Detect which cell encompasses the target text, then output its [x, y] center coordinate. 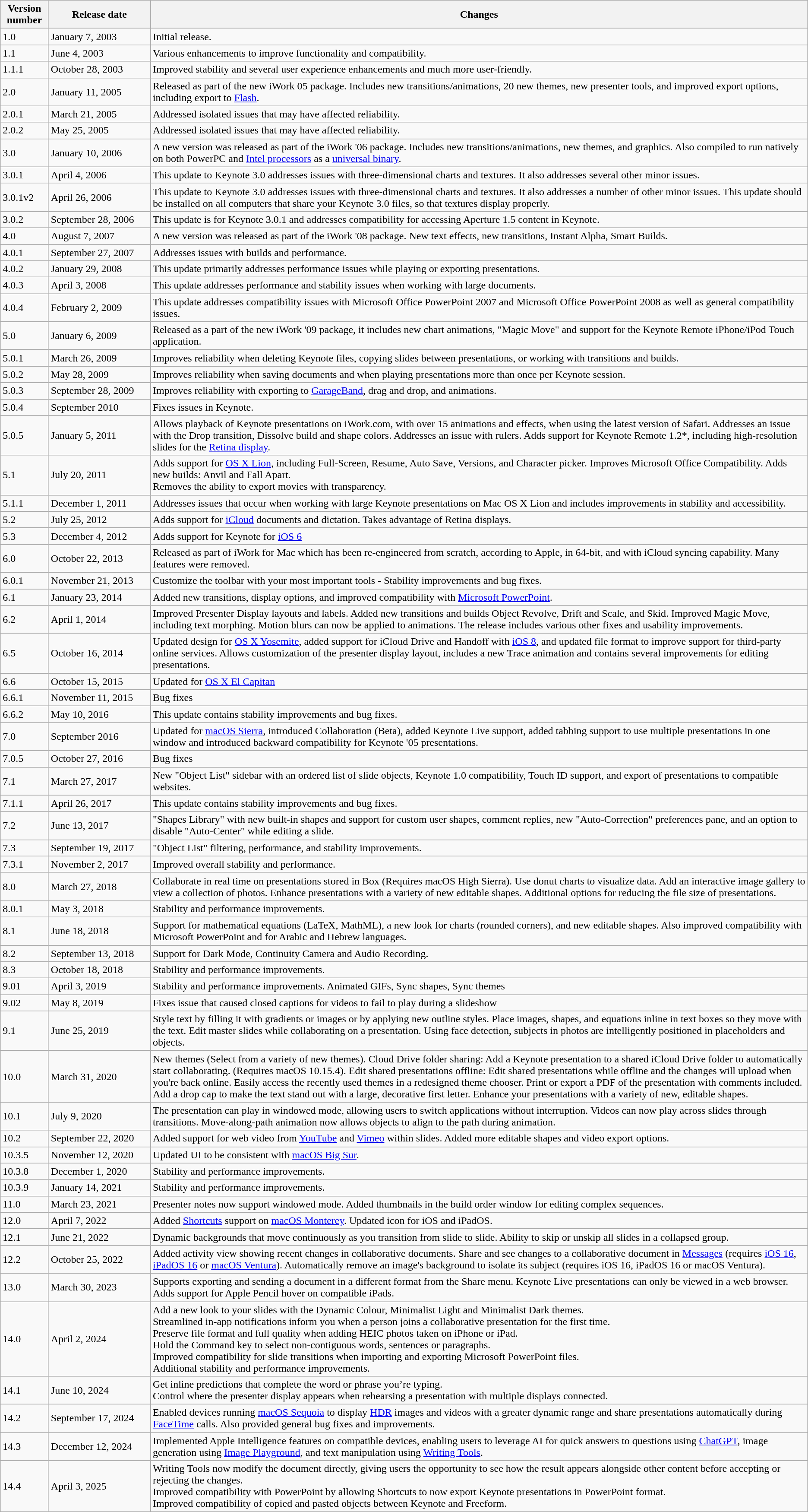
Version number [25, 15]
14.3 [25, 1447]
January 11, 2005 [99, 92]
August 7, 2007 [99, 236]
October 27, 2016 [99, 759]
Adds support for iCloud documents and dictation. Takes advantage of Retina displays. [479, 520]
March 30, 2023 [99, 1287]
14.0 [25, 1339]
May 28, 2009 [99, 374]
12.2 [25, 1259]
7.0.5 [25, 759]
6.2 [25, 619]
11.0 [25, 1204]
Improved overall stability and performance. [479, 864]
November 2, 2017 [99, 864]
September 2010 [99, 407]
December 1, 2011 [99, 503]
This update primarily addresses performance issues while playing or exporting presentations. [479, 269]
Updated UI to be consistent with macOS Big Sur. [479, 1155]
October 15, 2015 [99, 682]
Addresses issues with builds and performance. [479, 253]
October 16, 2014 [99, 653]
April 26, 2017 [99, 803]
5.0.2 [25, 374]
3.0.2 [25, 219]
Fixes issues in Keynote. [479, 407]
January 14, 2021 [99, 1188]
10.3.8 [25, 1171]
June 10, 2024 [99, 1391]
Release date [99, 15]
May 3, 2018 [99, 909]
September 22, 2020 [99, 1138]
This update is for Keynote 3.0.1 and addresses compatibility for accessing Aperture 1.5 content in Keynote. [479, 219]
7.3 [25, 848]
Fixes issue that caused closed captions for videos to fail to play during a slideshow [479, 1003]
April 1, 2014 [99, 619]
Customize the toolbar with your most important tools - Stability improvements and bug fixes. [479, 580]
Added Shortcuts support on macOS Monterey. Updated icon for iOS and iPadOS. [479, 1220]
Improves reliability with exporting to GarageBand, drag and drop, and animations. [479, 391]
January 7, 2003 [99, 37]
June 13, 2017 [99, 826]
9.02 [25, 1003]
October 18, 2018 [99, 970]
12.1 [25, 1237]
1.0 [25, 37]
10.2 [25, 1138]
5.1 [25, 475]
March 31, 2020 [99, 1076]
This update to Keynote 3.0 addresses issues with three-dimensional charts and textures. It also addresses several other minor issues. [479, 175]
5.0.4 [25, 407]
2.0.1 [25, 114]
6.6 [25, 682]
June 18, 2018 [99, 931]
5.0.1 [25, 358]
June 21, 2022 [99, 1237]
5.1.1 [25, 503]
7.1 [25, 781]
8.1 [25, 931]
8.2 [25, 953]
November 11, 2015 [99, 698]
10.1 [25, 1116]
10.3.5 [25, 1155]
"Object List" filtering, performance, and stability improvements. [479, 848]
March 27, 2018 [99, 886]
14.1 [25, 1391]
November 21, 2013 [99, 580]
March 27, 2017 [99, 781]
February 2, 2009 [99, 307]
March 26, 2009 [99, 358]
This update addresses performance and stability issues when working with large documents. [479, 285]
Updated for OS X El Capitan [479, 682]
July 25, 2012 [99, 520]
9.1 [25, 1031]
April 4, 2006 [99, 175]
4.0.4 [25, 307]
4.0.3 [25, 285]
9.01 [25, 986]
A new version was released as part of the iWork '08 package. New text effects, new transitions, Instant Alpha, Smart Builds. [479, 236]
7.2 [25, 826]
December 12, 2024 [99, 1447]
6.0.1 [25, 580]
Initial release. [479, 37]
Addresses issues that occur when working with large Keynote presentations on Mac OS X Lion and includes improvements in stability and accessibility. [479, 503]
7.0 [25, 737]
6.5 [25, 653]
May 8, 2019 [99, 1003]
10.0 [25, 1076]
January 5, 2011 [99, 435]
12.0 [25, 1220]
April 2, 2024 [99, 1339]
8.0 [25, 886]
September 28, 2006 [99, 219]
June 4, 2003 [99, 53]
3.0 [25, 153]
September 13, 2018 [99, 953]
5.0.5 [25, 435]
April 3, 2019 [99, 986]
April 26, 2006 [99, 197]
December 1, 2020 [99, 1171]
Adds support for Keynote for iOS 6 [479, 536]
September 17, 2024 [99, 1418]
Improves reliability when saving documents and when playing presentations more than once per Keynote session. [479, 374]
Dynamic backgrounds that move continuously as you transition from slide to slide. Ability to skip or unskip all slides in a collapsed group. [479, 1237]
6.6.2 [25, 714]
1.1.1 [25, 70]
November 12, 2020 [99, 1155]
4.0.1 [25, 253]
Presenter notes now support windowed mode. Added thumbnails in the build order window for editing complex sequences. [479, 1204]
2.0.2 [25, 130]
8.3 [25, 970]
7.1.1 [25, 803]
September 19, 2017 [99, 848]
January 6, 2009 [99, 336]
6.6.1 [25, 698]
June 25, 2019 [99, 1031]
Added support for web video from YouTube and Vimeo within slides. Added more editable shapes and video export options. [479, 1138]
March 23, 2021 [99, 1204]
January 23, 2014 [99, 597]
5.2 [25, 520]
5.0.3 [25, 391]
Various enhancements to improve functionality and compatibility. [479, 53]
October 28, 2003 [99, 70]
14.2 [25, 1418]
May 25, 2005 [99, 130]
Improves reliability when deleting Keynote files, copying slides between presentations, or working with transitions and builds. [479, 358]
July 9, 2020 [99, 1116]
October 25, 2022 [99, 1259]
April 3, 2008 [99, 285]
April 7, 2022 [99, 1220]
3.0.1v2 [25, 197]
4.0 [25, 236]
13.0 [25, 1287]
January 10, 2006 [99, 153]
April 3, 2025 [99, 1487]
January 29, 2008 [99, 269]
1.1 [25, 53]
6.0 [25, 558]
Changes [479, 15]
6.1 [25, 597]
2.0 [25, 92]
Support for Dark Mode, Continuity Camera and Audio Recording. [479, 953]
December 4, 2012 [99, 536]
March 21, 2005 [99, 114]
10.3.9 [25, 1188]
September 2016 [99, 737]
5.3 [25, 536]
5.0 [25, 336]
Improved stability and several user experience enhancements and much more user-friendly. [479, 70]
7.3.1 [25, 864]
3.0.1 [25, 175]
8.0.1 [25, 909]
14.4 [25, 1487]
July 20, 2011 [99, 475]
May 10, 2016 [99, 714]
September 28, 2009 [99, 391]
October 22, 2013 [99, 558]
4.0.2 [25, 269]
Added new transitions, display options, and improved compatibility with Microsoft PowerPoint. [479, 597]
Stability and performance improvements. Animated GIFs, Sync shapes, Sync themes [479, 986]
September 27, 2007 [99, 253]
